Scan for the cell matching the given text and deliver its (X, Y) coordinate at center. 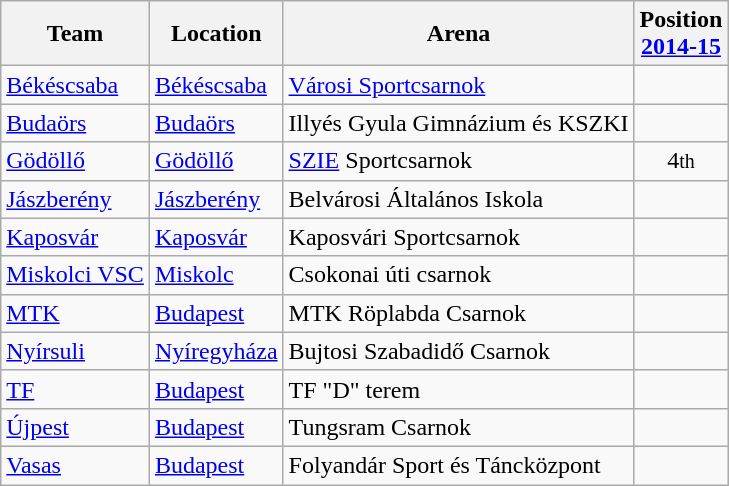
Újpest (76, 427)
Miskolci VSC (76, 275)
MTK (76, 313)
Csokonai úti csarnok (458, 275)
Folyandár Sport és Táncközpont (458, 465)
Arena (458, 34)
Position2014-15 (681, 34)
Location (216, 34)
Miskolc (216, 275)
Kaposvári Sportcsarnok (458, 237)
MTK Röplabda Csarnok (458, 313)
Nyírsuli (76, 351)
TF "D" terem (458, 389)
Belvárosi Általános Iskola (458, 199)
TF (76, 389)
Városi Sportcsarnok (458, 85)
Vasas (76, 465)
Nyíregyháza (216, 351)
Team (76, 34)
Tungsram Csarnok (458, 427)
Bujtosi Szabadidő Csarnok (458, 351)
Illyés Gyula Gimnázium és KSZKI (458, 123)
SZIE Sportcsarnok (458, 161)
4th (681, 161)
